Determine the (x, y) coordinate at the center of the cell enclosing the given text.  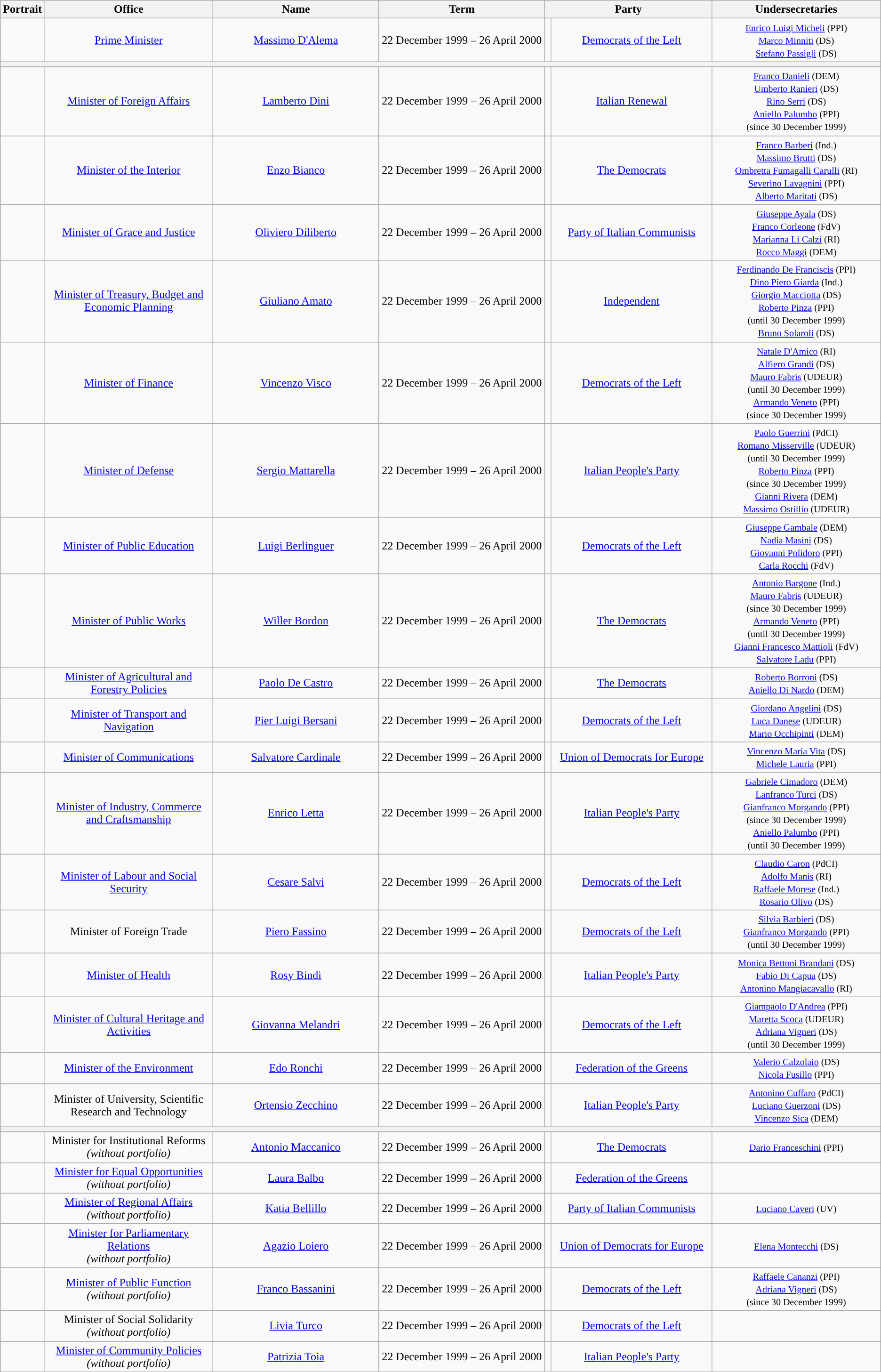
Livia Turco (296, 1326)
Sergio Mattarella (296, 470)
Minister of Communications (128, 757)
Vincenzo Visco (296, 382)
Minister of Finance (128, 382)
Italian Renewal (632, 101)
Cesare Salvi (296, 882)
Raffaele Cananzi (PPI) Adriana Vigneri (DS)(since 30 December 1999) (796, 1289)
Term (462, 9)
Minister of Grace and Justice (128, 233)
Enzo Bianco (296, 170)
Minister of Treasury, Budget and Economic Planning (128, 301)
Silvia Barbieri (DS) Gianfranco Morgando (PPI)(until 30 December 1999) (796, 932)
Minister of Community Policies (without portfolio) (128, 1356)
Katia Bellillo (296, 1208)
Lamberto Dini (296, 101)
Piero Fassino (296, 932)
Rosy Bindi (296, 975)
Giampaolo D'Andrea (PPI) Maretta Scoca (UDEUR) Adriana Vigneri (DS)(until 30 December 1999) (796, 1025)
Oliviero Diliberto (296, 233)
Giuseppe Ayala (DS) Franco Corleone (FdV) Marianna Li Calzi (RI) Rocco Maggi (DEM) (796, 233)
Franco Bassanini (296, 1289)
Portrait (23, 9)
Minister for Equal Opportunities (without portfolio) (128, 1178)
Monica Bettoni Brandani (DS) Fabio Di Capua (DS) Antonino Mangiacavallo (RI) (796, 975)
Minister of University, Scientific Research and Technology (128, 1105)
Valerio Calzolaio (DS) Nicola Fusillo (PPI) (796, 1068)
Salvatore Cardinale (296, 757)
Ortensio Zecchino (296, 1105)
Patrizia Toia (296, 1356)
Enrico Luigi Micheli (PPI) Marco Minniti (DS) Stefano Passigli (DS) (796, 40)
Vincenzo Maria Vita (DS) Michele Lauria (PPI) (796, 757)
Minister of Defense (128, 470)
Giordano Angelini (DS) Luca Danese (UDEUR) Mario Occhipinti (DEM) (796, 720)
Undersecretaries (796, 9)
Minister of Regional Affairs (without portfolio) (128, 1208)
Antonio Maccanico (296, 1147)
Minister of the Interior (128, 170)
Gabriele Cimadoro (DEM) Lanfranco Turci (DS) Gianfranco Morgando (PPI)(since 30 December 1999) Aniello Palumbo (PPI)(until 30 December 1999) (796, 814)
Claudio Caron (PdCI) Adolfo Manis (RI) Raffaele Morese (Ind.) Rosario Olivo (DS) (796, 882)
Name (296, 9)
Antonino Cuffaro (PdCI) Luciano Guerzoni (DS) Vincenzo Sica (DEM) (796, 1105)
Minister of Cultural Heritage and Activities (128, 1025)
Giuseppe Gambale (DEM) Nadia Masini (DS) Giovanni Polidoro (PPI) Carla Rocchi (FdV) (796, 545)
Pier Luigi Bersani (296, 720)
Agazio Loiero (296, 1245)
Massimo D'Alema (296, 40)
Minister of Foreign Affairs (128, 101)
Prime Minister (128, 40)
Minister of Public Function (without portfolio) (128, 1289)
Independent (632, 301)
Elena Montecchi (DS) (796, 1245)
Willer Bordon (296, 621)
Minister of the Environment (128, 1068)
Roberto Borroni (DS) Aniello Di Nardo (DEM) (796, 683)
Minister for Institutional Reforms (without portfolio) (128, 1147)
Minister for Parliamentary Relations (without portfolio) (128, 1245)
Natale D'Amico (RI) Alfiero Grandi (DS) Mauro Fabris (UDEUR)(until 30 December 1999) Armando Veneto (PPI)(since 30 December 1999) (796, 382)
Giuliano Amato (296, 301)
Edo Ronchi (296, 1068)
Office (128, 9)
Minister of Transport and Navigation (128, 720)
Giovanna Melandri (296, 1025)
Dario Franceschini (PPI) (796, 1147)
Franco Danieli (DEM) Umberto Ranieri (DS) Rino Serri (DS) Aniello Palumbo (PPI)(since 30 December 1999) (796, 101)
Minister of Social Solidarity (without portfolio) (128, 1326)
Paolo De Castro (296, 683)
Minister of Labour and Social Security (128, 882)
Ferdinando De Franciscis (PPI) Dino Piero Giarda (Ind.) Giorgio Macciotta (DS) Roberto Pinza (PPI)(until 30 December 1999) Bruno Solaroli (DS) (796, 301)
Minister of Foreign Trade (128, 932)
Minister of Health (128, 975)
Minister of Public Works (128, 621)
Laura Balbo (296, 1178)
Franco Barberi (Ind.) Massimo Brutti (DS) Ombretta Fumagalli Carulli (RI) Severino Lavagnini (PPI) Alberto Maritati (DS) (796, 170)
Minister of Public Education (128, 545)
Minister of Agricultural and Forestry Policies (128, 683)
Minister of Industry, Commerce and Craftsmanship (128, 814)
Enrico Letta (296, 814)
Party (628, 9)
Luciano Caveri (UV) (796, 1208)
Luigi Berlinguer (296, 545)
